Locate the cell with the specified text and output its (x, y) center coordinate. 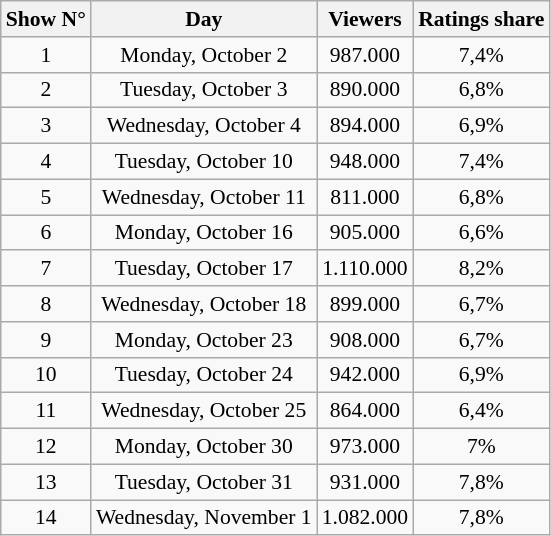
6 (46, 233)
14 (46, 518)
7% (481, 447)
1 (46, 55)
894.000 (365, 126)
899.000 (365, 304)
Monday, October 16 (204, 233)
942.000 (365, 375)
8,2% (481, 269)
Wednesday, October 4 (204, 126)
5 (46, 197)
11 (46, 411)
4 (46, 162)
10 (46, 375)
811.000 (365, 197)
Show N° (46, 19)
948.000 (365, 162)
987.000 (365, 55)
9 (46, 340)
Tuesday, October 10 (204, 162)
908.000 (365, 340)
973.000 (365, 447)
Viewers (365, 19)
1.082.000 (365, 518)
2 (46, 90)
Tuesday, October 24 (204, 375)
8 (46, 304)
864.000 (365, 411)
Wednesday, October 25 (204, 411)
3 (46, 126)
6,4% (481, 411)
Wednesday, October 18 (204, 304)
Wednesday, November 1 (204, 518)
Tuesday, October 31 (204, 482)
905.000 (365, 233)
931.000 (365, 482)
890.000 (365, 90)
Tuesday, October 3 (204, 90)
12 (46, 447)
Wednesday, October 11 (204, 197)
Ratings share (481, 19)
6,6% (481, 233)
13 (46, 482)
Monday, October 30 (204, 447)
Tuesday, October 17 (204, 269)
Monday, October 23 (204, 340)
Monday, October 2 (204, 55)
7 (46, 269)
1.110.000 (365, 269)
Day (204, 19)
